Output the [X, Y] coordinate of the center of the cell containing the given text.  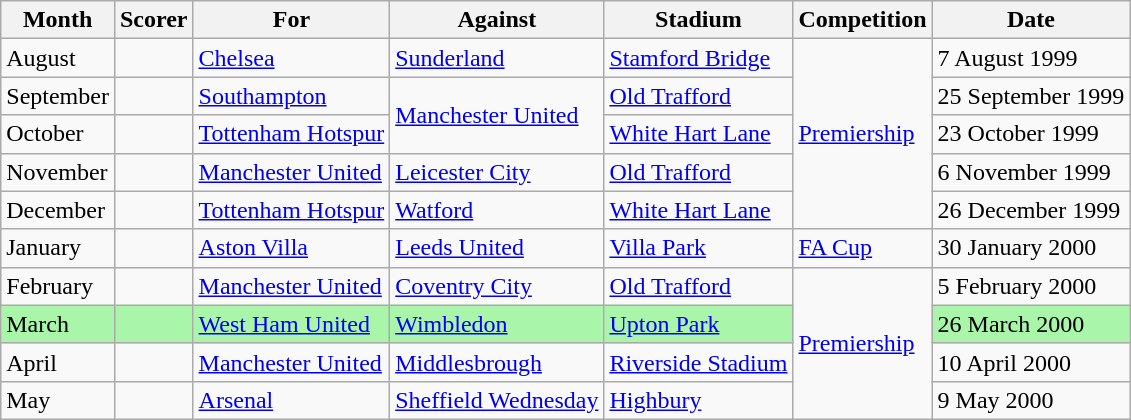
9 May 2000 [1031, 400]
10 April 2000 [1031, 362]
Coventry City [497, 286]
January [58, 248]
Stadium [698, 20]
Stamford Bridge [698, 58]
Southampton [292, 96]
Scorer [154, 20]
For [292, 20]
5 February 2000 [1031, 286]
West Ham United [292, 324]
26 December 1999 [1031, 210]
30 January 2000 [1031, 248]
Month [58, 20]
May [58, 400]
Upton Park [698, 324]
April [58, 362]
Highbury [698, 400]
December [58, 210]
Middlesbrough [497, 362]
Chelsea [292, 58]
Wimbledon [497, 324]
Sunderland [497, 58]
Sheffield Wednesday [497, 400]
March [58, 324]
August [58, 58]
Riverside Stadium [698, 362]
25 September 1999 [1031, 96]
Leeds United [497, 248]
Arsenal [292, 400]
February [58, 286]
November [58, 172]
September [58, 96]
Aston Villa [292, 248]
23 October 1999 [1031, 134]
Watford [497, 210]
7 August 1999 [1031, 58]
Villa Park [698, 248]
Against [497, 20]
Leicester City [497, 172]
Date [1031, 20]
26 March 2000 [1031, 324]
6 November 1999 [1031, 172]
Competition [862, 20]
FA Cup [862, 248]
October [58, 134]
